Output the (X, Y) coordinate of the center of the cell containing the given text.  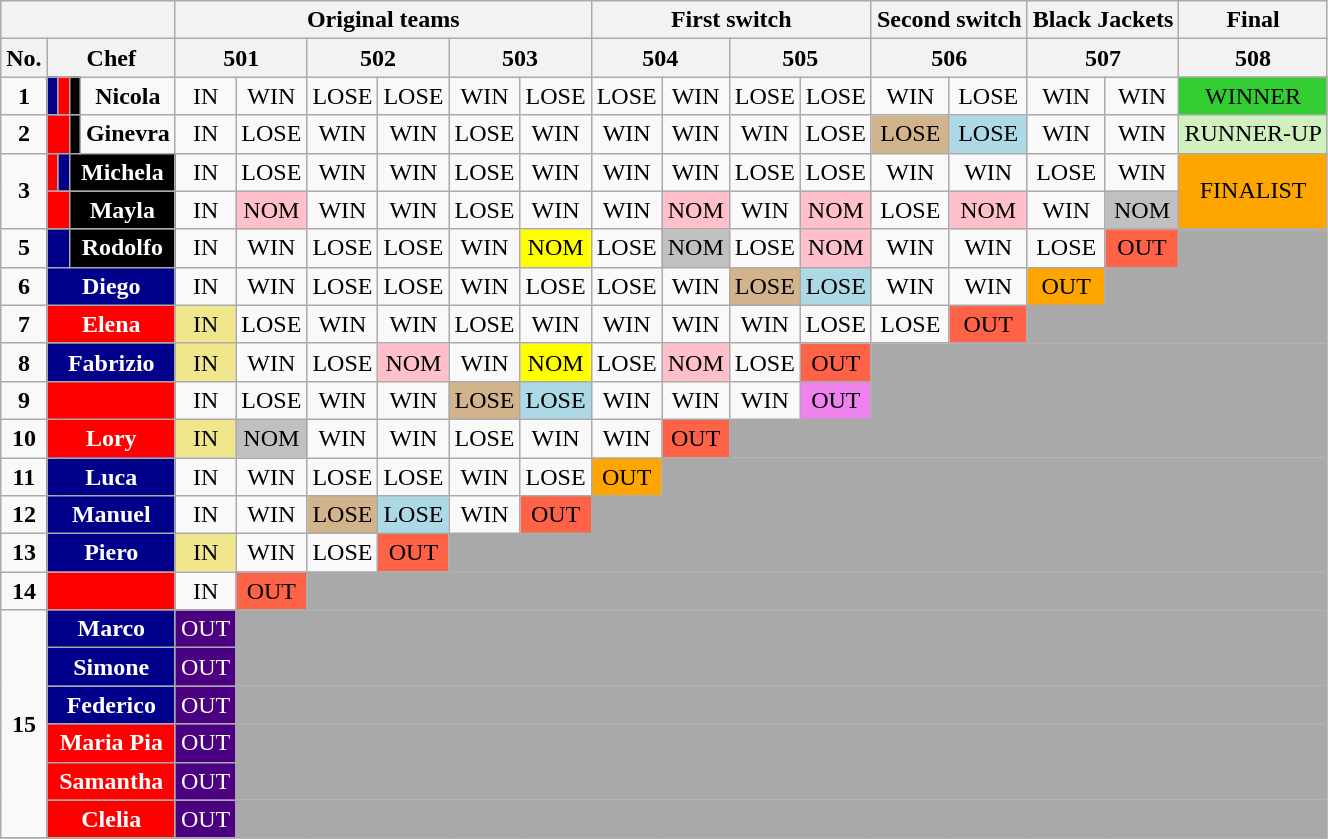
12 (24, 515)
Original teams (383, 20)
8 (24, 362)
Second switch (949, 20)
11 (24, 477)
10 (24, 438)
9 (24, 400)
507 (1103, 58)
RUNNER-UP (1253, 134)
506 (949, 58)
Piero (111, 553)
501 (240, 58)
1 (24, 96)
Nicola (128, 96)
Chef (111, 58)
Mayla (122, 210)
14 (24, 591)
Simone (111, 667)
First switch (731, 20)
FINALIST (1253, 191)
Elena (111, 324)
503 (520, 58)
Luca (111, 477)
Fabrizio (111, 362)
15 (24, 724)
Diego (111, 286)
Rodolfo (122, 248)
2 (24, 134)
505 (800, 58)
No. (24, 58)
Federico (111, 705)
Ginevra (128, 134)
Clelia (111, 819)
502 (378, 58)
3 (24, 191)
508 (1253, 58)
Samantha (111, 781)
Maria Pia (111, 743)
Lory (111, 438)
13 (24, 553)
Final (1253, 20)
504 (660, 58)
Manuel (111, 515)
6 (24, 286)
WINNER (1253, 96)
Black Jackets (1103, 20)
7 (24, 324)
Michela (122, 172)
Marco (111, 629)
5 (24, 248)
